For the text-containing cell, return its midpoint in (x, y) coordinate format. 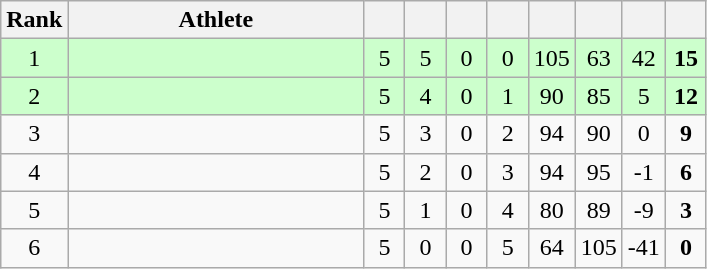
85 (598, 96)
15 (686, 58)
-41 (644, 248)
63 (598, 58)
42 (644, 58)
89 (598, 210)
12 (686, 96)
-1 (644, 172)
80 (552, 210)
95 (598, 172)
Rank (34, 20)
9 (686, 134)
-9 (644, 210)
64 (552, 248)
Athlete (216, 20)
